For the text-containing cell, return its midpoint in [x, y] coordinate format. 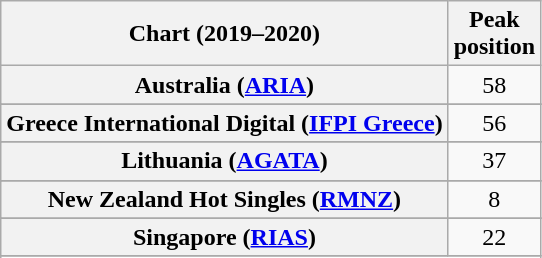
Lithuania (AGATA) [224, 161]
56 [494, 123]
Chart (2019–2020) [224, 34]
Singapore (RIAS) [224, 237]
8 [494, 199]
37 [494, 161]
Peakposition [494, 34]
58 [494, 85]
New Zealand Hot Singles (RMNZ) [224, 199]
Greece International Digital (IFPI Greece) [224, 123]
Australia (ARIA) [224, 85]
22 [494, 237]
